Search for the cell housing the specified text and yield its (x, y) center coordinate. 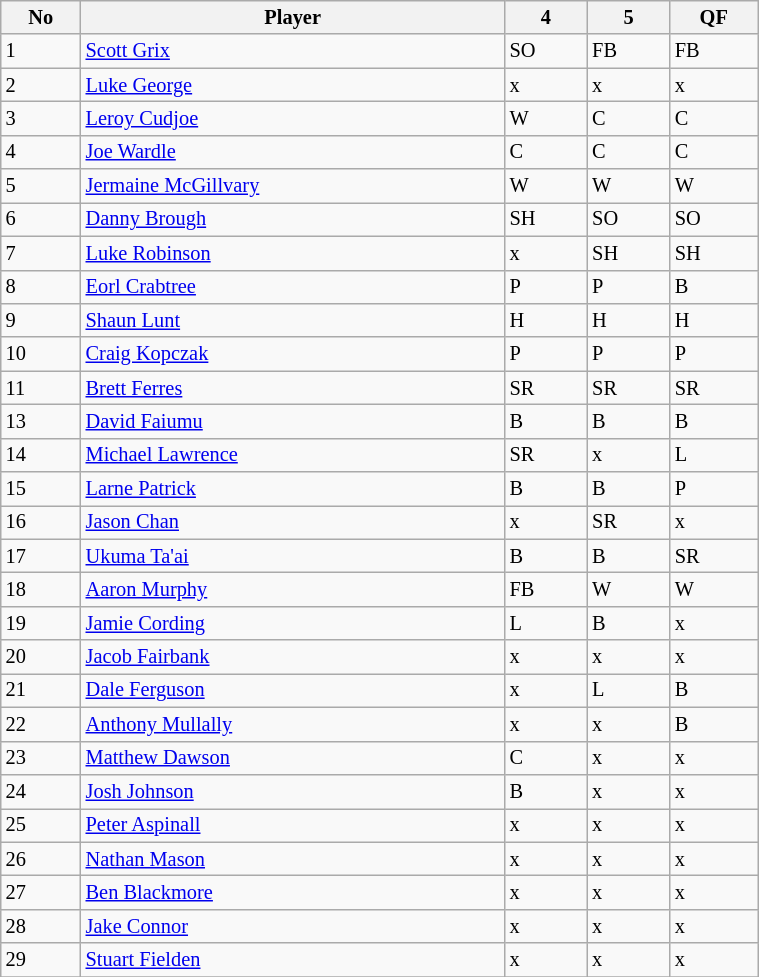
10 (41, 354)
Brett Ferres (293, 388)
Joe Wardle (293, 152)
21 (41, 690)
Stuart Fielden (293, 960)
Luke George (293, 85)
Leroy Cudjoe (293, 118)
7 (41, 253)
24 (41, 791)
Dale Ferguson (293, 690)
22 (41, 724)
14 (41, 455)
27 (41, 892)
3 (41, 118)
Player (293, 17)
26 (41, 859)
6 (41, 219)
17 (41, 556)
Craig Kopczak (293, 354)
18 (41, 589)
Nathan Mason (293, 859)
Ukuma Ta'ai (293, 556)
Matthew Dawson (293, 758)
Luke Robinson (293, 253)
Anthony Mullally (293, 724)
Scott Grix (293, 51)
Josh Johnson (293, 791)
15 (41, 489)
Michael Lawrence (293, 455)
Peter Aspinall (293, 825)
29 (41, 960)
Larne Patrick (293, 489)
16 (41, 522)
28 (41, 926)
QF (714, 17)
Jermaine McGillvary (293, 186)
Shaun Lunt (293, 320)
Aaron Murphy (293, 589)
Jake Connor (293, 926)
Ben Blackmore (293, 892)
No (41, 17)
8 (41, 287)
9 (41, 320)
Jason Chan (293, 522)
23 (41, 758)
Jacob Fairbank (293, 657)
David Faiumu (293, 421)
1 (41, 51)
Eorl Crabtree (293, 287)
Danny Brough (293, 219)
11 (41, 388)
13 (41, 421)
20 (41, 657)
19 (41, 623)
25 (41, 825)
Jamie Cording (293, 623)
2 (41, 85)
